From the cell containing the given text, extract its center point as (x, y) coordinate. 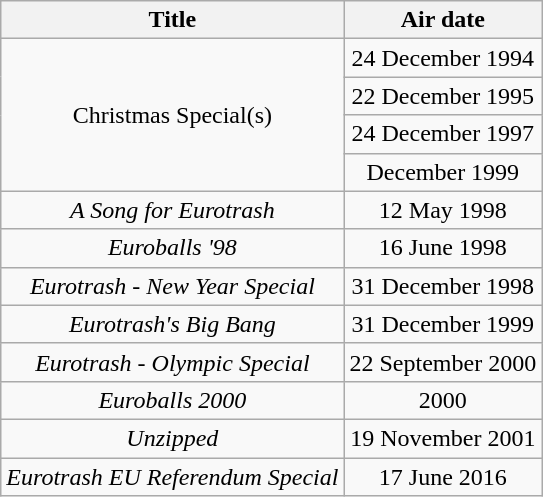
Air date (443, 20)
17 June 2016 (443, 477)
A Song for Eurotrash (172, 210)
12 May 1998 (443, 210)
Eurotrash - Olympic Special (172, 362)
24 December 1997 (443, 134)
31 December 1999 (443, 324)
24 December 1994 (443, 58)
31 December 1998 (443, 286)
19 November 2001 (443, 438)
Euroballs '98 (172, 248)
16 June 1998 (443, 248)
22 December 1995 (443, 96)
Christmas Special(s) (172, 115)
Unzipped (172, 438)
December 1999 (443, 172)
Euroballs 2000 (172, 400)
2000 (443, 400)
Eurotrash's Big Bang (172, 324)
Eurotrash - New Year Special (172, 286)
Eurotrash EU Referendum Special (172, 477)
Title (172, 20)
22 September 2000 (443, 362)
